Determine the (X, Y) coordinate at the center of the cell enclosing the given text.  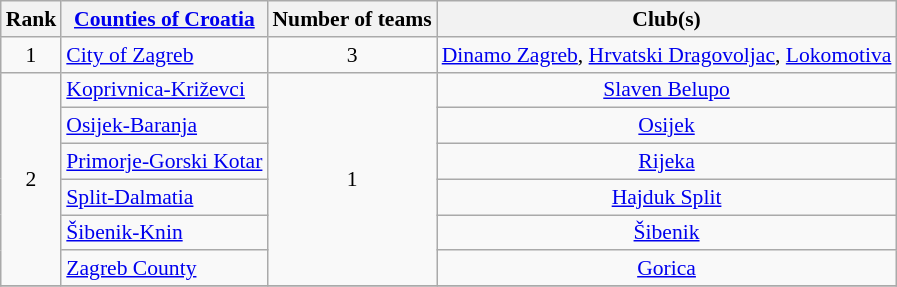
Rank (32, 19)
Club(s) (667, 19)
Osijek-Baranja (164, 126)
Primorje-Gorski Kotar (164, 162)
Zagreb County (164, 269)
Hajduk Split (667, 197)
Koprivnica-Križevci (164, 90)
2 (32, 179)
Split-Dalmatia (164, 197)
Gorica (667, 269)
Šibenik (667, 233)
Šibenik-Knin (164, 233)
Counties of Croatia (164, 19)
Osijek (667, 126)
3 (352, 55)
Dinamo Zagreb, Hrvatski Dragovoljac, Lokomotiva (667, 55)
Slaven Belupo (667, 90)
City of Zagreb (164, 55)
Rijeka (667, 162)
Number of teams (352, 19)
